Extract the [X, Y] coordinate from the center of the cell holding the provided text.  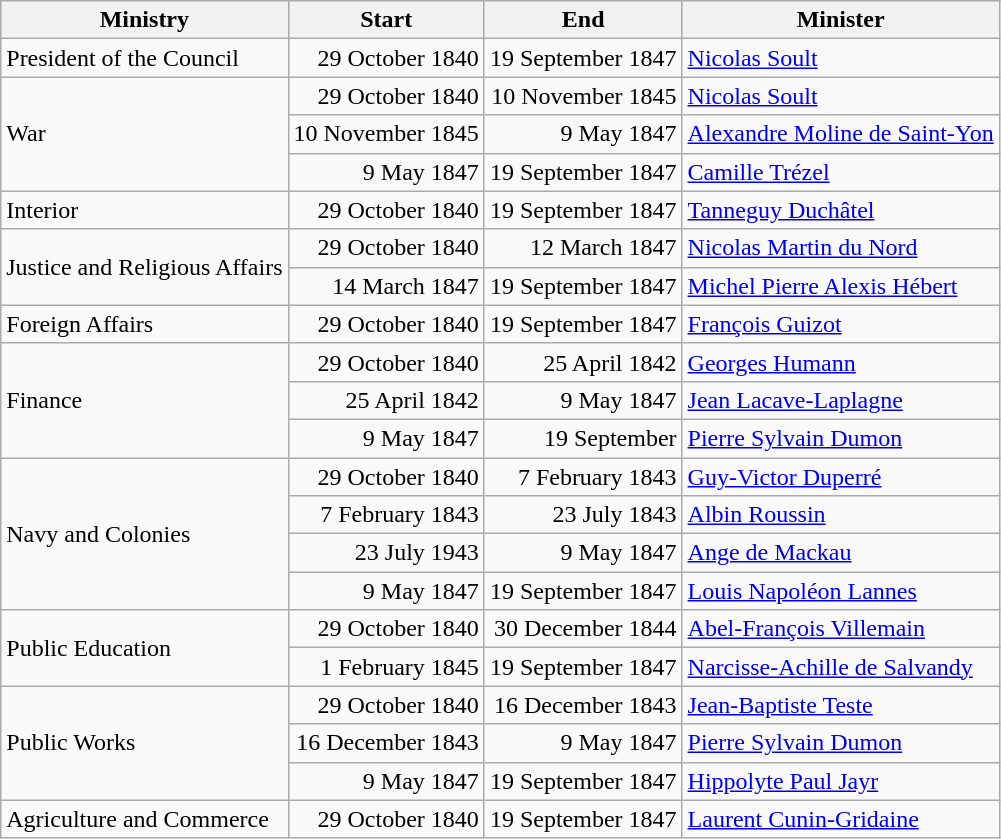
President of the Council [144, 58]
23 July 1843 [583, 515]
12 March 1847 [583, 248]
Hippolyte Paul Jayr [840, 781]
Jean Lacave-Laplagne [840, 400]
Interior [144, 210]
End [583, 20]
Michel Pierre Alexis Hébert [840, 286]
Public Education [144, 648]
Louis Napoléon Lannes [840, 591]
Camille Trézel [840, 172]
Albin Roussin [840, 515]
30 December 1844 [583, 629]
14 March 1847 [386, 286]
Justice and Religious Affairs [144, 267]
Agriculture and Commerce [144, 819]
19 September [583, 438]
Guy-Victor Duperré [840, 477]
François Guizot [840, 324]
War [144, 134]
1 February 1845 [386, 667]
Laurent Cunin-Gridaine [840, 819]
Alexandre Moline de Saint-Yon [840, 134]
Georges Humann [840, 362]
Jean-Baptiste Teste [840, 705]
Start [386, 20]
Ministry [144, 20]
23 July 1943 [386, 553]
Ange de Mackau [840, 553]
Navy and Colonies [144, 534]
Nicolas Martin du Nord [840, 248]
Public Works [144, 743]
Finance [144, 400]
Abel-François Villemain [840, 629]
Minister [840, 20]
Tanneguy Duchâtel [840, 210]
Foreign Affairs [144, 324]
Narcisse-Achille de Salvandy [840, 667]
